Return the (X, Y) coordinate for the center point of the cell that contains the specified text.  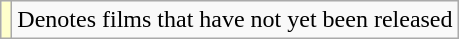
Denotes films that have not yet been released (235, 20)
